Extract the [X, Y] coordinate from the center of the cell holding the provided text.  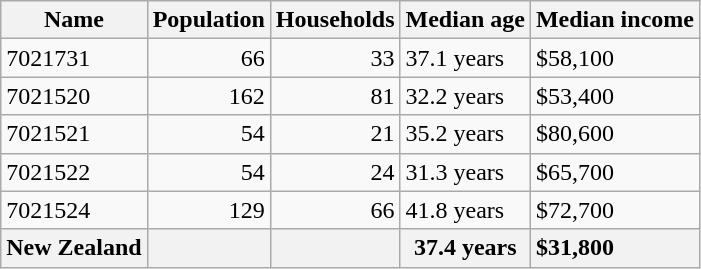
$80,600 [614, 134]
37.1 years [465, 58]
Name [74, 20]
31.3 years [465, 172]
$72,700 [614, 210]
37.4 years [465, 248]
7021731 [74, 58]
7021522 [74, 172]
24 [335, 172]
Median age [465, 20]
Median income [614, 20]
81 [335, 96]
35.2 years [465, 134]
7021524 [74, 210]
41.8 years [465, 210]
129 [208, 210]
162 [208, 96]
$31,800 [614, 248]
Households [335, 20]
$53,400 [614, 96]
21 [335, 134]
32.2 years [465, 96]
New Zealand [74, 248]
$65,700 [614, 172]
33 [335, 58]
7021521 [74, 134]
$58,100 [614, 58]
7021520 [74, 96]
Population [208, 20]
